Provide the [x, y] coordinate of the cell's center where the given text is located.  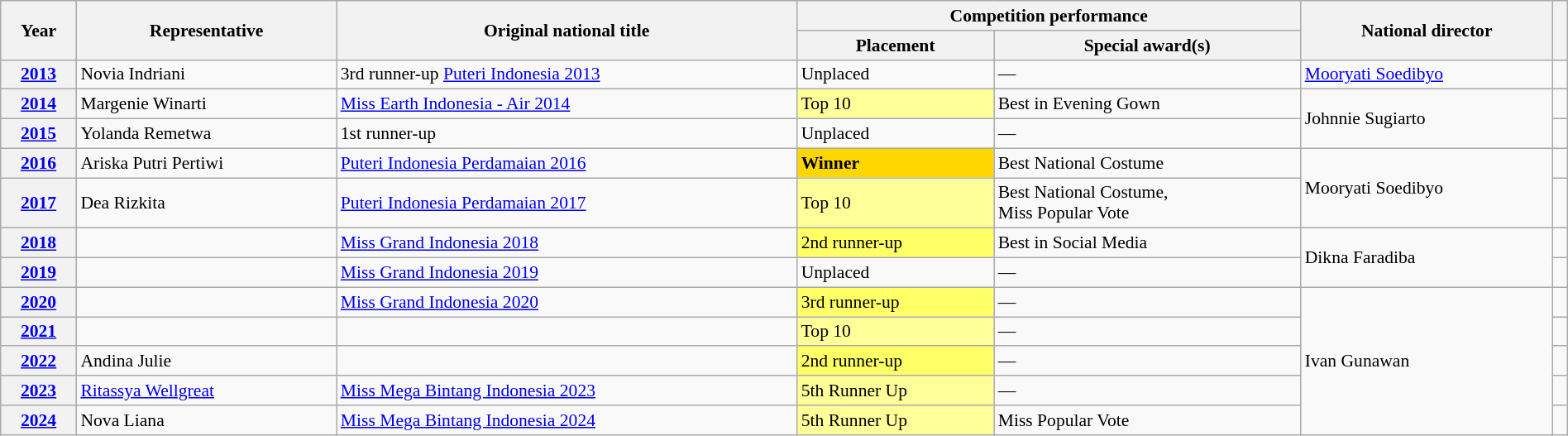
Year [39, 30]
Margenie Winarti [206, 104]
Best in Evening Gown [1148, 104]
Placement [896, 46]
Dikna Faradiba [1427, 258]
3rd runner-up [896, 302]
Nova Liana [206, 420]
2021 [39, 332]
Ritassya Wellgreat [206, 390]
Best in Social Media [1148, 243]
2014 [39, 104]
1st runner-up [567, 134]
Miss Grand Indonesia 2018 [567, 243]
Johnnie Sugiarto [1427, 119]
Miss Grand Indonesia 2020 [567, 302]
Miss Grand Indonesia 2019 [567, 273]
2016 [39, 163]
Winner [896, 163]
Representative [206, 30]
2015 [39, 134]
2022 [39, 362]
Yolanda Remetwa [206, 134]
Miss Mega Bintang Indonesia 2024 [567, 420]
2023 [39, 390]
Best National Costume [1148, 163]
Best National Costume,Miss Popular Vote [1148, 204]
Ivan Gunawan [1427, 361]
2018 [39, 243]
2024 [39, 420]
Miss Mega Bintang Indonesia 2023 [567, 390]
Miss Popular Vote [1148, 420]
Novia Indriani [206, 74]
Dea Rizkita [206, 204]
2019 [39, 273]
Ariska Putri Pertiwi [206, 163]
2020 [39, 302]
Puteri Indonesia Perdamaian 2017 [567, 204]
2013 [39, 74]
Original national title [567, 30]
Andina Julie [206, 362]
Puteri Indonesia Perdamaian 2016 [567, 163]
Miss Earth Indonesia - Air 2014 [567, 104]
3rd runner-up Puteri Indonesia 2013 [567, 74]
Competition performance [1049, 16]
Special award(s) [1148, 46]
2017 [39, 204]
National director [1427, 30]
